For the text-containing cell, return its midpoint in [X, Y] coordinate format. 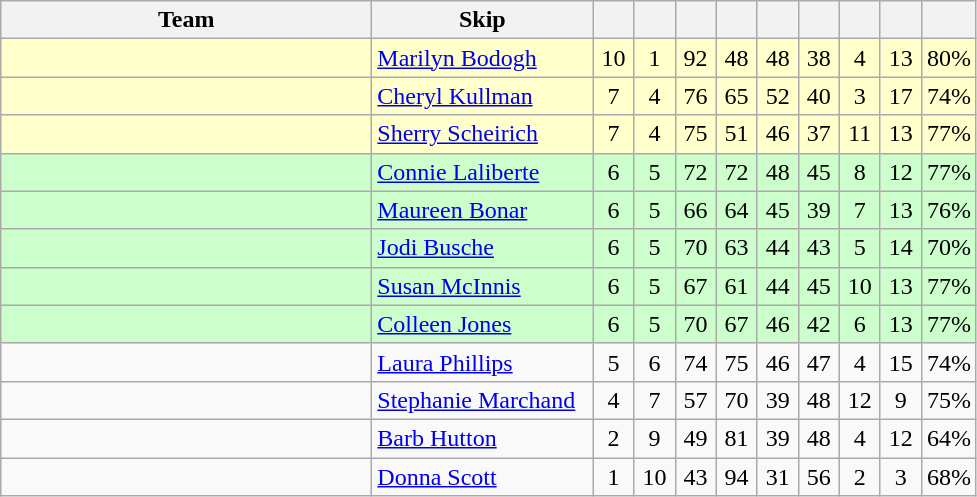
94 [736, 477]
42 [818, 324]
70% [948, 248]
76 [696, 96]
17 [900, 96]
15 [900, 362]
76% [948, 210]
Connie Laliberte [482, 172]
68% [948, 477]
Susan McInnis [482, 286]
61 [736, 286]
57 [696, 400]
75% [948, 400]
47 [818, 362]
Team [186, 20]
80% [948, 58]
31 [778, 477]
52 [778, 96]
Sherry Scheirich [482, 134]
74 [696, 362]
64% [948, 438]
51 [736, 134]
Colleen Jones [482, 324]
Stephanie Marchand [482, 400]
Marilyn Bodogh [482, 58]
63 [736, 248]
64 [736, 210]
Maureen Bonar [482, 210]
40 [818, 96]
Barb Hutton [482, 438]
92 [696, 58]
14 [900, 248]
Cheryl Kullman [482, 96]
Jodi Busche [482, 248]
66 [696, 210]
Laura Phillips [482, 362]
49 [696, 438]
38 [818, 58]
11 [860, 134]
8 [860, 172]
Donna Scott [482, 477]
81 [736, 438]
37 [818, 134]
65 [736, 96]
Skip [482, 20]
56 [818, 477]
